For the text-containing cell, return its midpoint in [x, y] coordinate format. 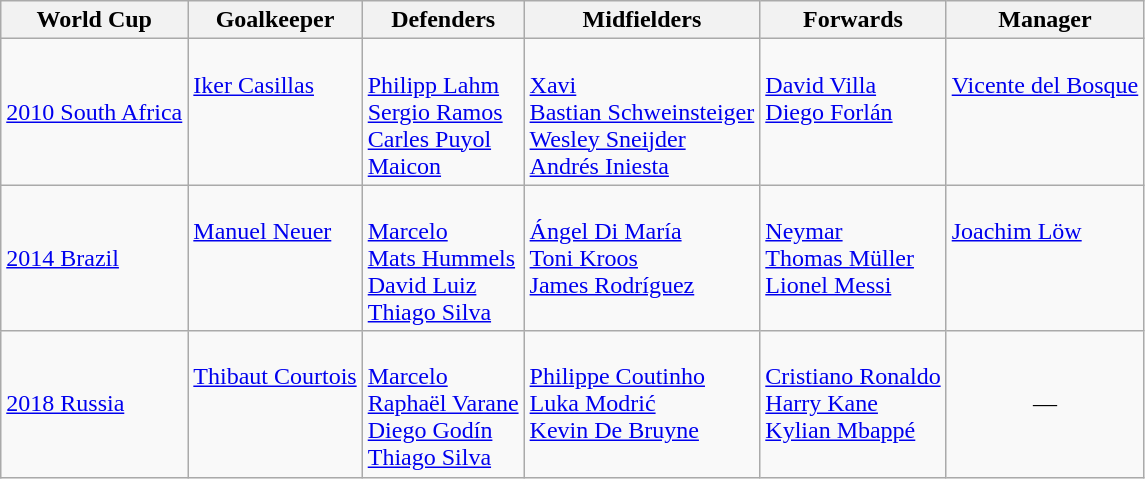
Manager [1045, 20]
World Cup [94, 20]
Thibaut Courtois [275, 404]
Neymar Thomas Müller Lionel Messi [853, 258]
David Villa Diego Forlán [853, 112]
Forwards [853, 20]
Philippe Coutinho Luka Modrić Kevin De Bruyne [642, 404]
Iker Casillas [275, 112]
Midfielders [642, 20]
Ángel Di María Toni Kroos James Rodríguez [642, 258]
2014 Brazil [94, 258]
Marcelo Mats Hummels David Luiz Thiago Silva [443, 258]
Joachim Löw [1045, 258]
Cristiano Ronaldo Harry Kane Kylian Mbappé [853, 404]
Marcelo Raphaël Varane Diego Godín Thiago Silva [443, 404]
Vicente del Bosque [1045, 112]
2010 South Africa [94, 112]
— [1045, 404]
Philipp Lahm Sergio Ramos Carles Puyol Maicon [443, 112]
Xavi Bastian Schweinsteiger Wesley Sneijder Andrés Iniesta [642, 112]
Goalkeeper [275, 20]
2018 Russia [94, 404]
Defenders [443, 20]
Manuel Neuer [275, 258]
